Extract the [X, Y] coordinate from the center of the cell holding the provided text.  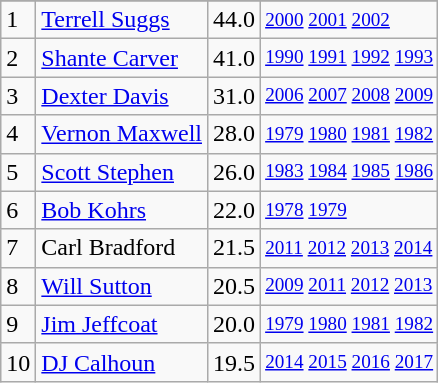
2014 2015 2016 2017 [350, 362]
19.5 [234, 362]
7 [18, 248]
Bob Kohrs [122, 210]
2009 2011 2012 2013 [350, 286]
8 [18, 286]
Carl Bradford [122, 248]
3 [18, 96]
Vernon Maxwell [122, 134]
2000 2001 2002 [350, 20]
28.0 [234, 134]
Jim Jeffcoat [122, 324]
31.0 [234, 96]
Scott Stephen [122, 172]
2 [18, 58]
20.5 [234, 286]
21.5 [234, 248]
1983 1984 1985 1986 [350, 172]
Will Sutton [122, 286]
10 [18, 362]
5 [18, 172]
44.0 [234, 20]
20.0 [234, 324]
6 [18, 210]
2006 2007 2008 2009 [350, 96]
26.0 [234, 172]
Shante Carver [122, 58]
41.0 [234, 58]
9 [18, 324]
1 [18, 20]
4 [18, 134]
1978 1979 [350, 210]
Terrell Suggs [122, 20]
2011 2012 2013 2014 [350, 248]
1990 1991 1992 1993 [350, 58]
22.0 [234, 210]
DJ Calhoun [122, 362]
Dexter Davis [122, 96]
